Capture the cell that displays the provided text and extract its [X, Y] central coordinate. 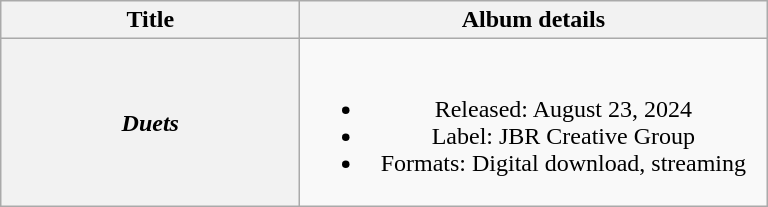
Title [150, 20]
Released: August 23, 2024Label: JBR Creative GroupFormats: Digital download, streaming [534, 122]
Duets [150, 122]
Album details [534, 20]
